Scan for the cell matching the given text and deliver its [x, y] coordinate at center. 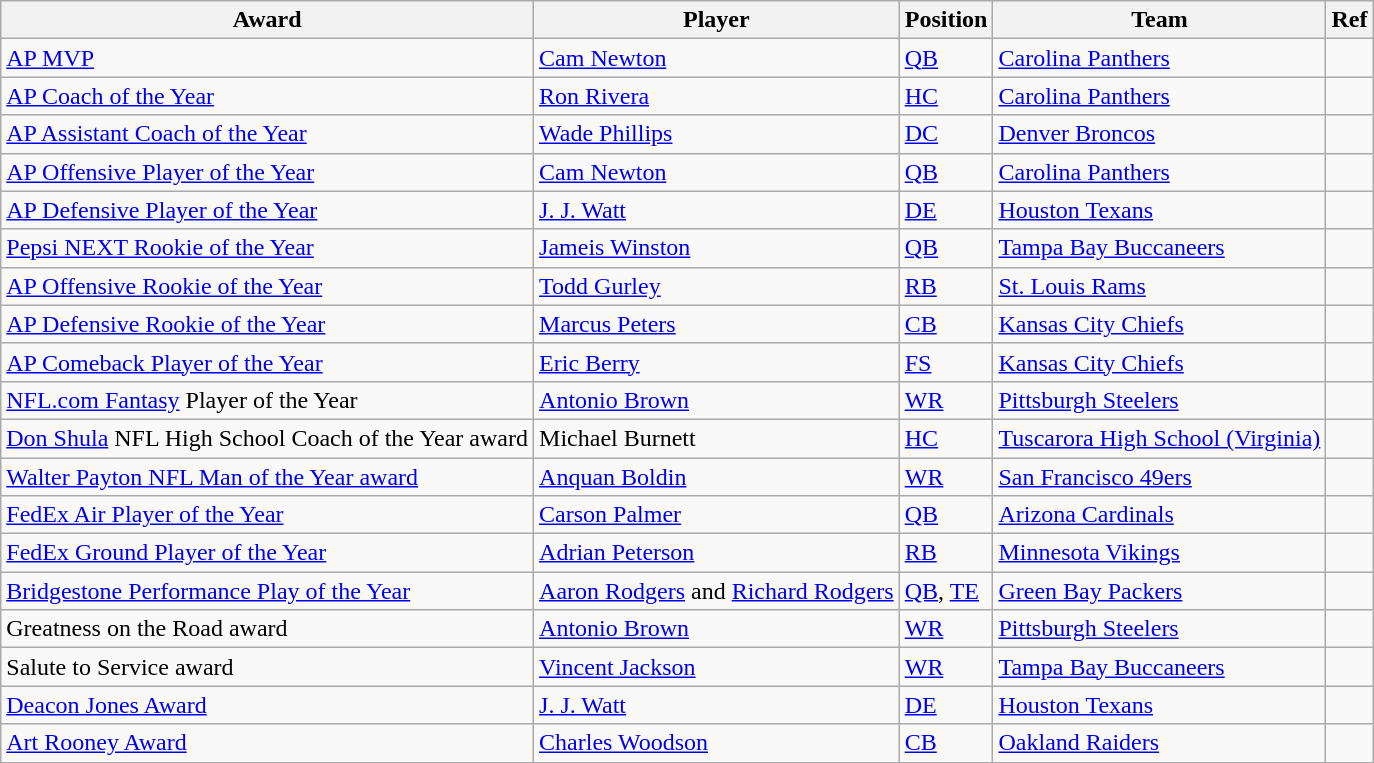
FedEx Ground Player of the Year [268, 553]
San Francisco 49ers [1160, 477]
AP Offensive Rookie of the Year [268, 286]
Team [1160, 20]
Player [717, 20]
Pepsi NEXT Rookie of the Year [268, 248]
AP Defensive Rookie of the Year [268, 324]
NFL.com Fantasy Player of the Year [268, 400]
Todd Gurley [717, 286]
Award [268, 20]
Walter Payton NFL Man of the Year award [268, 477]
Carson Palmer [717, 515]
Marcus Peters [717, 324]
Eric Berry [717, 362]
Adrian Peterson [717, 553]
Aaron Rodgers and Richard Rodgers [717, 591]
Art Rooney Award [268, 743]
AP MVP [268, 58]
AP Assistant Coach of the Year [268, 134]
Arizona Cardinals [1160, 515]
FS [946, 362]
AP Offensive Player of the Year [268, 172]
FedEx Air Player of the Year [268, 515]
Charles Woodson [717, 743]
Green Bay Packers [1160, 591]
Deacon Jones Award [268, 705]
Vincent Jackson [717, 667]
Ref [1350, 20]
Michael Burnett [717, 438]
Tuscarora High School (Virginia) [1160, 438]
Bridgestone Performance Play of the Year [268, 591]
Minnesota Vikings [1160, 553]
Anquan Boldin [717, 477]
Salute to Service award [268, 667]
Oakland Raiders [1160, 743]
Denver Broncos [1160, 134]
AP Comeback Player of the Year [268, 362]
AP Coach of the Year [268, 96]
QB, TE [946, 591]
DC [946, 134]
Ron Rivera [717, 96]
Don Shula NFL High School Coach of the Year award [268, 438]
Wade Phillips [717, 134]
Jameis Winston [717, 248]
AP Defensive Player of the Year [268, 210]
St. Louis Rams [1160, 286]
Greatness on the Road award [268, 629]
Position [946, 20]
